Pinpoint the cell where the given text exists, returning its [X, Y] midpoint coordinate. 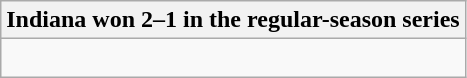
Indiana won 2–1 in the regular-season series [233, 20]
